Extract the (X, Y) coordinate from the center of the cell holding the provided text.  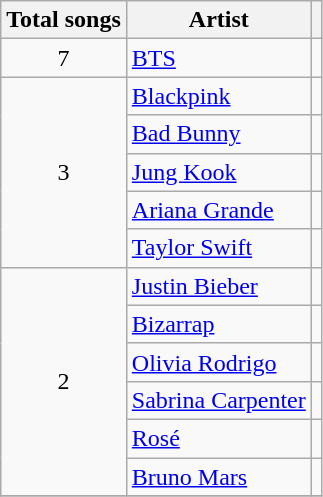
Ariana Grande (218, 210)
Blackpink (218, 96)
Justin Bieber (218, 286)
7 (64, 58)
Taylor Swift (218, 248)
Bizarrap (218, 324)
Bad Bunny (218, 134)
BTS (218, 58)
Bruno Mars (218, 477)
2 (64, 381)
Total songs (64, 20)
Sabrina Carpenter (218, 400)
Jung Kook (218, 172)
Olivia Rodrigo (218, 362)
3 (64, 172)
Rosé (218, 438)
Artist (218, 20)
